For the text-containing cell, return its midpoint in [x, y] coordinate format. 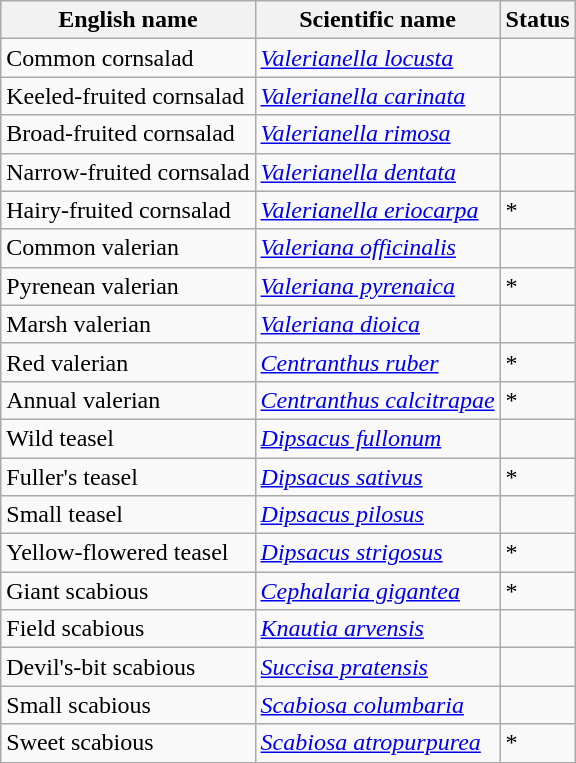
Scabiosa atropurpurea [378, 743]
Dipsacus fullonum [378, 438]
Fuller's teasel [128, 477]
Sweet scabious [128, 743]
Pyrenean valerian [128, 286]
Red valerian [128, 362]
Valerianella locusta [378, 58]
Common cornsalad [128, 58]
Valerianella rimosa [378, 134]
English name [128, 20]
Keeled-fruited cornsalad [128, 96]
Centranthus ruber [378, 362]
Succisa pratensis [378, 667]
Valerianella eriocarpa [378, 210]
Valerianella carinata [378, 96]
Wild teasel [128, 438]
Dipsacus sativus [378, 477]
Broad-fruited cornsalad [128, 134]
Valeriana pyrenaica [378, 286]
Cephalaria gigantea [378, 591]
Common valerian [128, 248]
Yellow-flowered teasel [128, 553]
Field scabious [128, 629]
Scientific name [378, 20]
Hairy-fruited cornsalad [128, 210]
Valeriana dioica [378, 324]
Dipsacus strigosus [378, 553]
Scabiosa columbaria [378, 705]
Small scabious [128, 705]
Narrow-fruited cornsalad [128, 172]
Devil's-bit scabious [128, 667]
Valeriana officinalis [378, 248]
Valerianella dentata [378, 172]
Small teasel [128, 515]
Centranthus calcitrapae [378, 400]
Status [538, 20]
Dipsacus pilosus [378, 515]
Knautia arvensis [378, 629]
Giant scabious [128, 591]
Annual valerian [128, 400]
Marsh valerian [128, 324]
